Search for the cell housing the specified text and yield its (x, y) center coordinate. 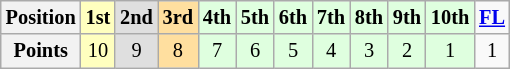
7 (217, 51)
9 (136, 51)
Points (41, 51)
4th (217, 17)
3 (369, 51)
7th (331, 17)
10th (450, 17)
2nd (136, 17)
8th (369, 17)
FL (492, 17)
5th (255, 17)
6 (255, 51)
3rd (178, 17)
2 (407, 51)
8 (178, 51)
Position (41, 17)
10 (98, 51)
5 (293, 51)
6th (293, 17)
9th (407, 17)
4 (331, 51)
1st (98, 17)
